Find where the given text appears and provide that cell's center as [X, Y] coordinate. 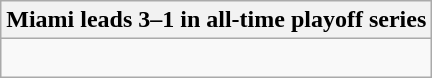
Miami leads 3–1 in all-time playoff series [216, 20]
